Capture the cell that displays the provided text and extract its (x, y) central coordinate. 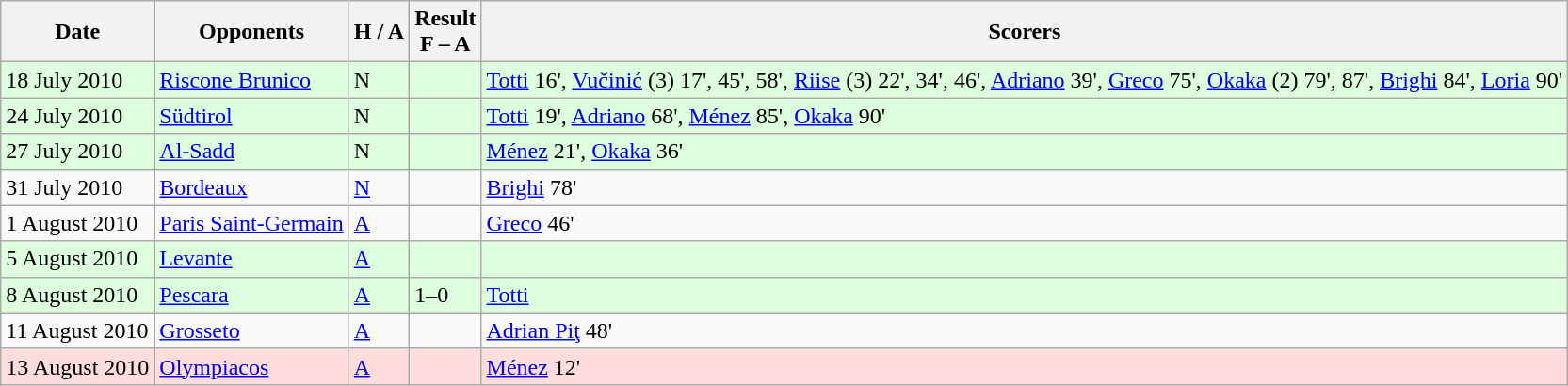
1–0 (445, 295)
Brighi 78' (1025, 187)
24 July 2010 (77, 116)
Greco 46' (1025, 223)
13 August 2010 (77, 366)
11 August 2010 (77, 330)
Scorers (1025, 32)
Totti (1025, 295)
Olympiacos (251, 366)
Südtirol (251, 116)
5 August 2010 (77, 259)
8 August 2010 (77, 295)
18 July 2010 (77, 80)
Paris Saint-Germain (251, 223)
Totti 16', Vučinić (3) 17', 45', 58', Riise (3) 22', 34', 46', Adriano 39', Greco 75', Okaka (2) 79', 87', Brighi 84', Loria 90' (1025, 80)
Bordeaux (251, 187)
Totti 19', Adriano 68', Ménez 85', Okaka 90' (1025, 116)
1 August 2010 (77, 223)
Opponents (251, 32)
Adrian Piţ 48' (1025, 330)
Pescara (251, 295)
Al-Sadd (251, 152)
Levante (251, 259)
Riscone Brunico (251, 80)
Ménez 21', Okaka 36' (1025, 152)
H / A (379, 32)
Date (77, 32)
ResultF – A (445, 32)
27 July 2010 (77, 152)
Ménez 12' (1025, 366)
Grosseto (251, 330)
31 July 2010 (77, 187)
